Locate the cell with the specified text and output its [X, Y] center coordinate. 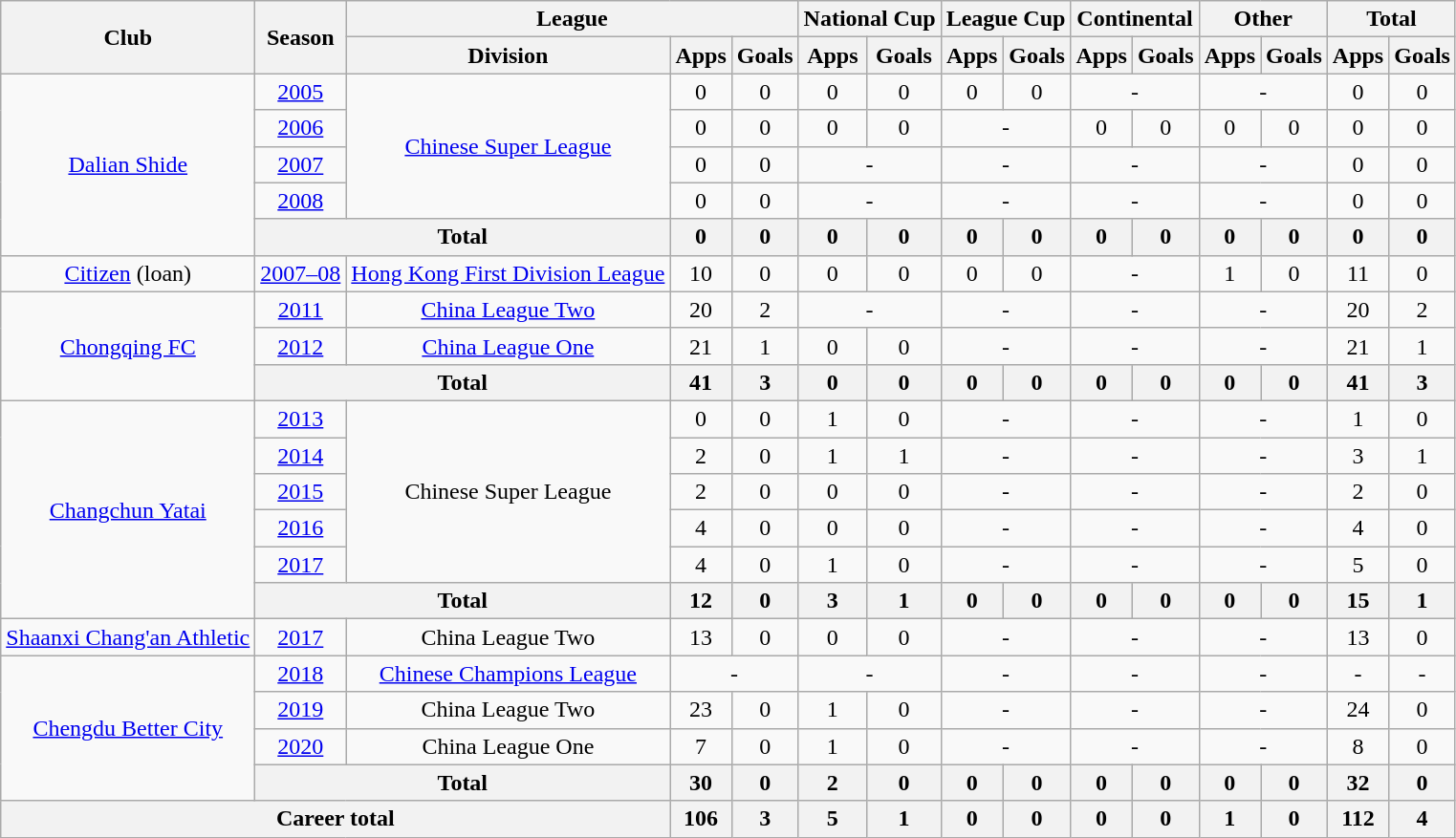
7 [701, 746]
2007 [300, 164]
2006 [300, 128]
24 [1358, 710]
League [572, 19]
Continental [1135, 19]
2013 [300, 419]
15 [1358, 601]
Chongqing FC [128, 346]
Changchun Yatai [128, 509]
2007–08 [300, 273]
8 [1358, 746]
Season [300, 37]
Shaanxi Chang'an Athletic [128, 637]
112 [1358, 819]
2020 [300, 746]
32 [1358, 783]
2005 [300, 92]
2015 [300, 492]
30 [701, 783]
2016 [300, 528]
2014 [300, 456]
Citizen (loan) [128, 273]
2011 [300, 310]
Club [128, 37]
Hong Kong First Division League [509, 273]
106 [701, 819]
Other [1263, 19]
10 [701, 273]
Career total [336, 819]
2012 [300, 346]
Dalian Shide [128, 164]
2018 [300, 674]
Chengdu Better City [128, 728]
Division [509, 55]
2019 [300, 710]
11 [1358, 273]
23 [701, 710]
2008 [300, 201]
League Cup [1006, 19]
Chinese Champions League [509, 674]
12 [701, 601]
National Cup [870, 19]
